Determine the (X, Y) coordinate at the center of the cell enclosing the given text.  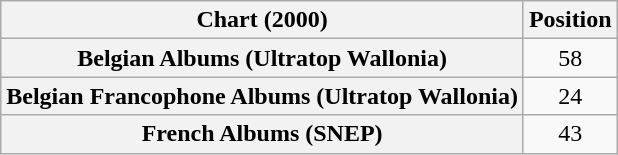
Belgian Francophone Albums (Ultratop Wallonia) (262, 96)
58 (570, 58)
Chart (2000) (262, 20)
43 (570, 134)
Belgian Albums (Ultratop Wallonia) (262, 58)
Position (570, 20)
French Albums (SNEP) (262, 134)
24 (570, 96)
